Provide the (x, y) coordinate of the cell's center where the given text is located.  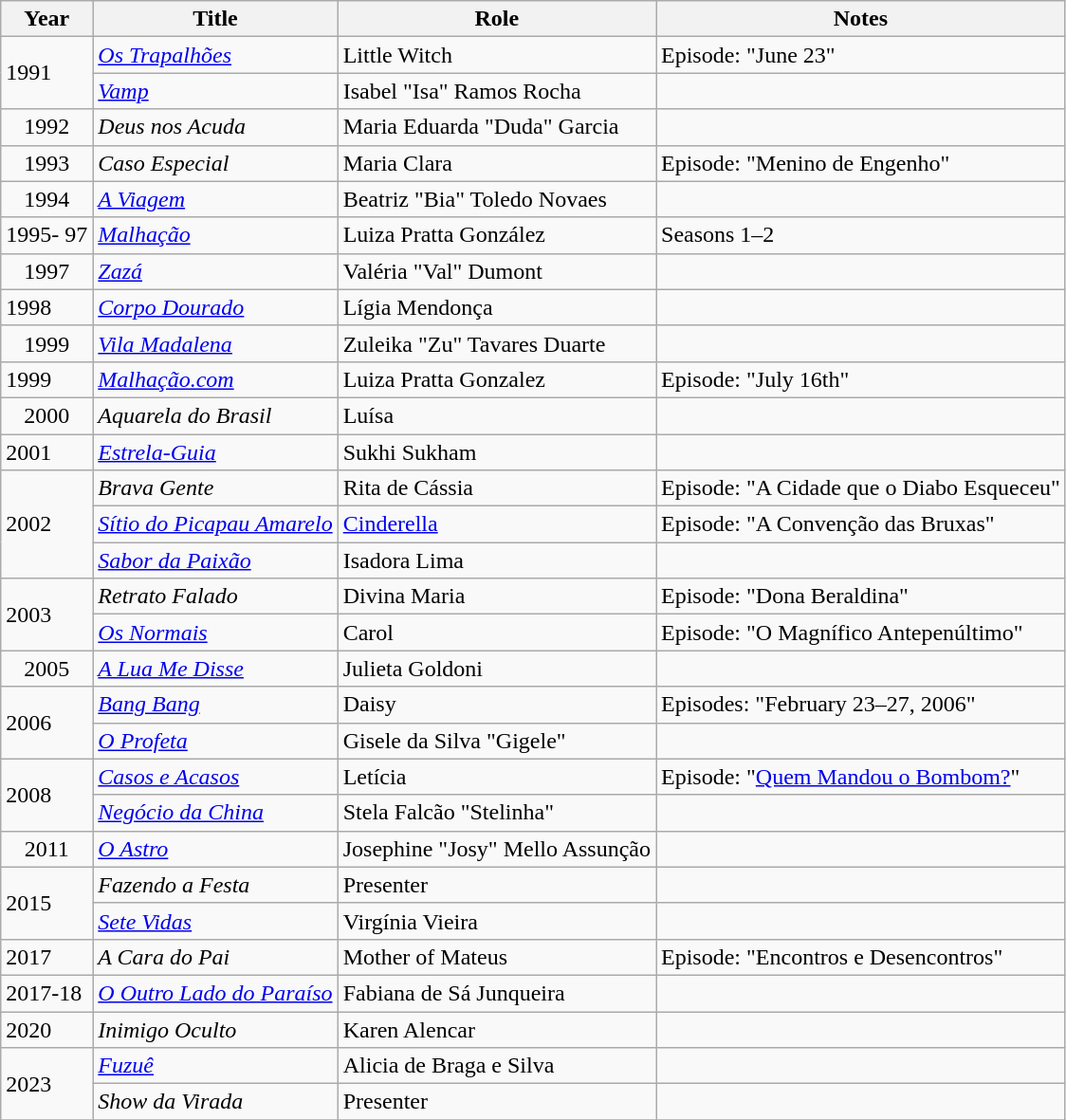
O Outro Lado do Paraíso (215, 993)
2001 (47, 452)
Vamp (215, 91)
2017-18 (47, 993)
Josephine "Josy" Mello Assunção (497, 849)
Episode: "A Convenção das Bruxas" (861, 524)
Bang Bang (215, 705)
Malhação.com (215, 379)
Os Normais (215, 633)
Role (497, 19)
Seasons 1–2 (861, 235)
Episode: "Quem Mandou o Bombom?" (861, 777)
2002 (47, 524)
2005 (47, 669)
Isadora Lima (497, 560)
Luísa (497, 415)
Valéria "Val" Dumont (497, 271)
Fazendo a Festa (215, 885)
Episode: "July 16th" (861, 379)
Brava Gente (215, 488)
Episode: "June 23" (861, 55)
Karen Alencar (497, 1029)
Luiza Pratta González (497, 235)
Sabor da Paixão (215, 560)
Zazá (215, 271)
2017 (47, 957)
Divina Maria (497, 597)
Deus nos Acuda (215, 127)
Maria Clara (497, 163)
Episode: "Encontros e Desencontros" (861, 957)
Fuzuê (215, 1066)
A Cara do Pai (215, 957)
Isabel "Isa" Ramos Rocha (497, 91)
Letícia (497, 777)
Rita de Cássia (497, 488)
Virgínia Vieira (497, 921)
Luiza Pratta Gonzalez (497, 379)
2011 (47, 849)
Aquarela do Brasil (215, 415)
Lígia Mendonça (497, 307)
Estrela-Guia (215, 452)
1997 (47, 271)
1991 (47, 73)
Show da Virada (215, 1102)
1994 (47, 199)
Sete Vidas (215, 921)
1993 (47, 163)
Episode: "Dona Beraldina" (861, 597)
Casos e Acasos (215, 777)
Sukhi Sukham (497, 452)
1992 (47, 127)
2003 (47, 615)
Episode: "Menino de Engenho" (861, 163)
2020 (47, 1029)
1998 (47, 307)
Vila Madalena (215, 343)
Negócio da China (215, 813)
Episode: "A Cidade que o Diabo Esqueceu" (861, 488)
A Lua Me Disse (215, 669)
Year (47, 19)
Little Witch (497, 55)
A Viagem (215, 199)
2008 (47, 795)
Corpo Dourado (215, 307)
Carol (497, 633)
O Profeta (215, 741)
Gisele da Silva "Gigele" (497, 741)
Fabiana de Sá Junqueira (497, 993)
Maria Eduarda "Duda" Garcia (497, 127)
Episode: "O Magnífico Antepenúltimo" (861, 633)
Beatriz "Bia" Toledo Novaes (497, 199)
Notes (861, 19)
Malhação (215, 235)
2023 (47, 1084)
2000 (47, 415)
Retrato Falado (215, 597)
Julieta Goldoni (497, 669)
Os Trapalhões (215, 55)
Cinderella (497, 524)
Daisy (497, 705)
Stela Falcão "Stelinha" (497, 813)
Zuleika "Zu" Tavares Duarte (497, 343)
Mother of Mateus (497, 957)
Alicia de Braga e Silva (497, 1066)
Caso Especial (215, 163)
2006 (47, 723)
Title (215, 19)
1995- 97 (47, 235)
Sítio do Picapau Amarelo (215, 524)
O Astro (215, 849)
Episodes: "February 23–27, 2006" (861, 705)
Inimigo Oculto (215, 1029)
2015 (47, 903)
